Determine the [X, Y] coordinate at the center of the cell enclosing the given text.  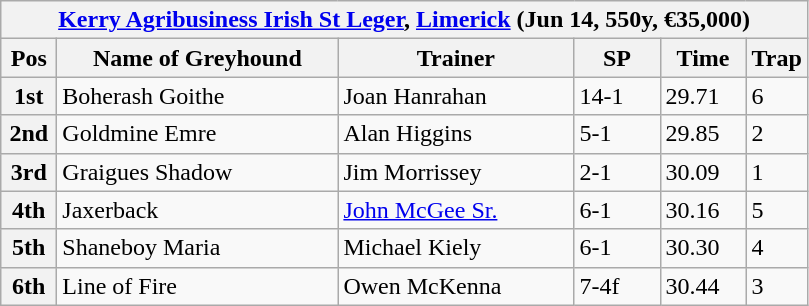
4 [776, 248]
Trainer [456, 58]
5-1 [617, 134]
6th [29, 286]
Graigues Shadow [198, 172]
Goldmine Emre [198, 134]
Shaneboy Maria [198, 248]
Name of Greyhound [198, 58]
Boherash Goithe [198, 96]
3 [776, 286]
30.16 [703, 210]
14-1 [617, 96]
7-4f [617, 286]
29.85 [703, 134]
6 [776, 96]
30.30 [703, 248]
Jaxerback [198, 210]
Joan Hanrahan [456, 96]
30.09 [703, 172]
2 [776, 134]
Owen McKenna [456, 286]
Alan Higgins [456, 134]
Time [703, 58]
1 [776, 172]
Jim Morrissey [456, 172]
1st [29, 96]
29.71 [703, 96]
3rd [29, 172]
2-1 [617, 172]
2nd [29, 134]
Kerry Agribusiness Irish St Leger, Limerick (Jun 14, 550y, €35,000) [404, 20]
30.44 [703, 286]
5 [776, 210]
5th [29, 248]
4th [29, 210]
John McGee Sr. [456, 210]
SP [617, 58]
Michael Kiely [456, 248]
Line of Fire [198, 286]
Trap [776, 58]
Pos [29, 58]
